Scan for the cell matching the given text and deliver its (x, y) coordinate at center. 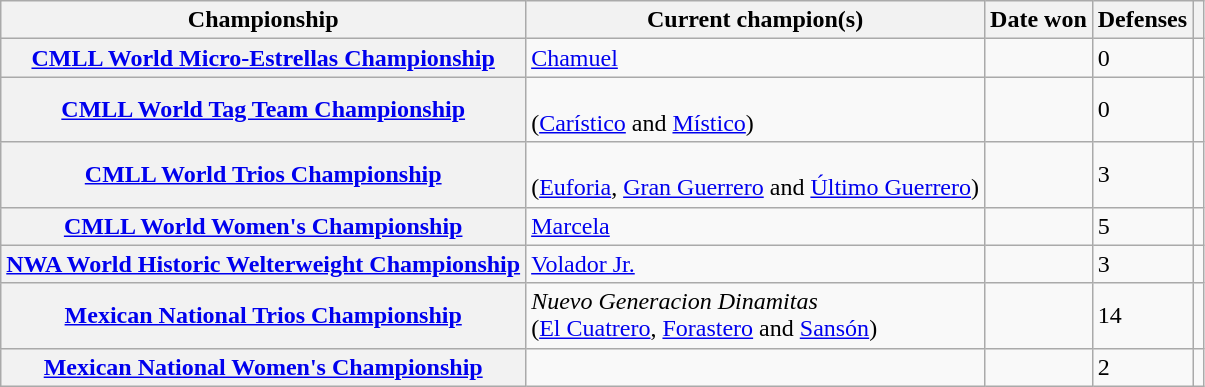
2 (1142, 367)
NWA World Historic Welterweight Championship (264, 264)
Defenses (1142, 20)
CMLL World Micro-Estrellas Championship (264, 58)
14 (1142, 316)
Date won (1039, 20)
CMLL World Trios Championship (264, 174)
Current champion(s) (756, 20)
CMLL World Tag Team Championship (264, 110)
Nuevo Generacion Dinamitas(El Cuatrero, Forastero and Sansón) (756, 316)
Mexican National Women's Championship (264, 367)
(Euforia, Gran Guerrero and Último Guerrero) (756, 174)
Marcela (756, 226)
CMLL World Women's Championship (264, 226)
Mexican National Trios Championship (264, 316)
Championship (264, 20)
(Carístico and Místico) (756, 110)
5 (1142, 226)
Volador Jr. (756, 264)
Chamuel (756, 58)
